Detect which cell encompasses the target text, then output its [X, Y] center coordinate. 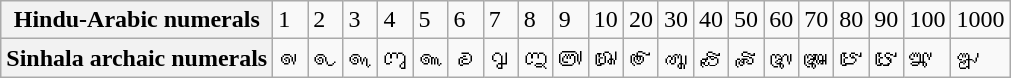
40 [710, 20]
𑇴 [980, 58]
𑇳 [928, 58]
Sinhala archaic numerals [137, 58]
6 [466, 20]
𑇪 [606, 58]
𑇧 [500, 58]
𑇱 [852, 58]
𑇫 [640, 58]
90 [886, 20]
30 [676, 20]
𑇨 [536, 58]
80 [852, 20]
7 [500, 20]
𑇩 [570, 58]
10 [606, 20]
100 [928, 20]
𑇣 [360, 58]
Hindu-Arabic numerals [137, 20]
𑇭 [710, 58]
𑇬 [676, 58]
𑇤 [396, 58]
𑇰 [816, 58]
𑇡 [290, 58]
2 [326, 20]
𑇯 [782, 58]
3 [360, 20]
1 [290, 20]
1000 [980, 20]
4 [396, 20]
50 [746, 20]
20 [640, 20]
𑇲 [886, 58]
𑇥 [430, 58]
9 [570, 20]
60 [782, 20]
𑇮 [746, 58]
𑇦 [466, 58]
5 [430, 20]
70 [816, 20]
8 [536, 20]
𑇢 [326, 58]
